Detect which cell encompasses the target text, then output its (X, Y) center coordinate. 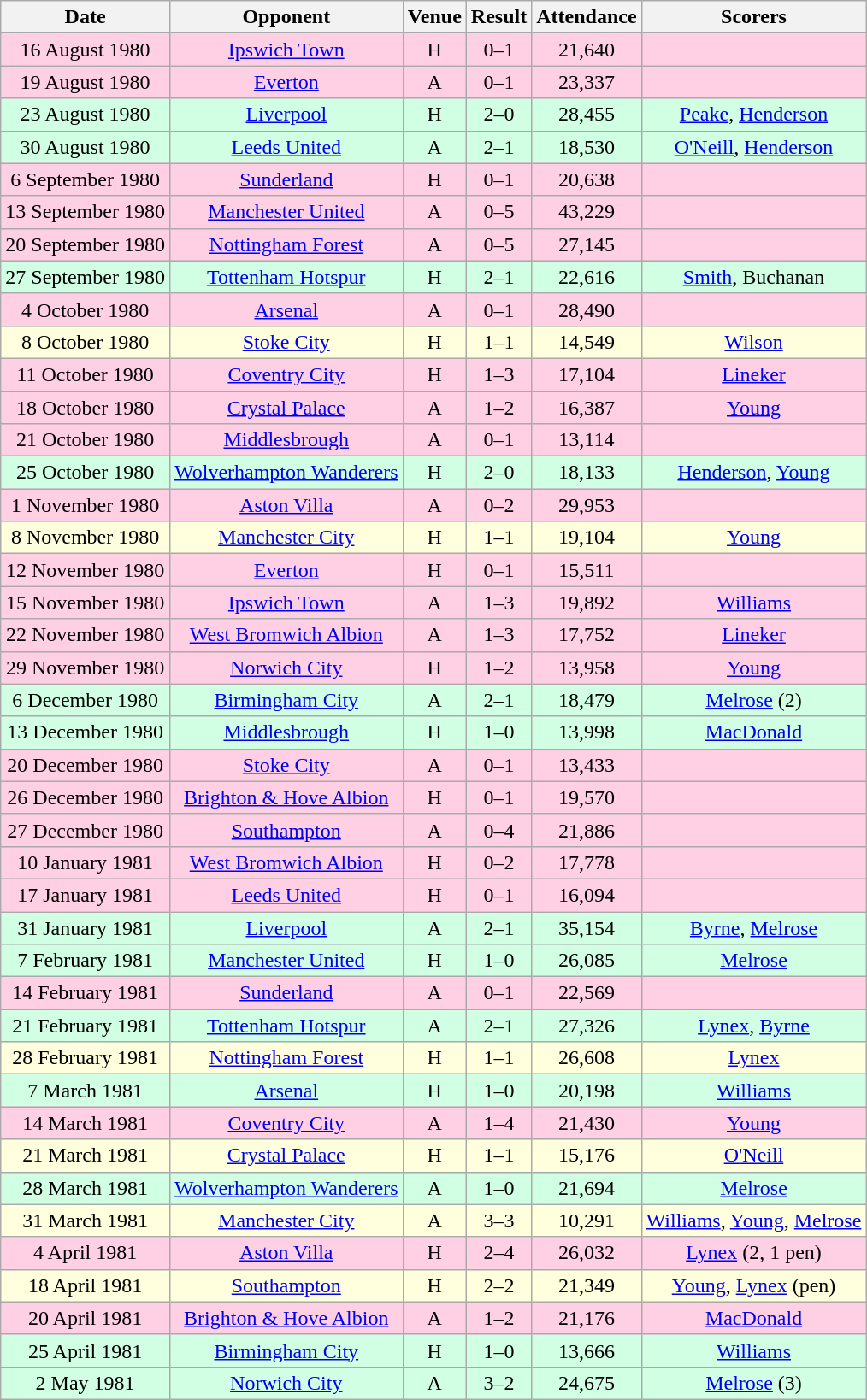
22 November 1980 (86, 635)
17,778 (587, 862)
6 September 1980 (86, 179)
Opponent (286, 17)
18 April 1981 (86, 1285)
Byrne, Melrose (754, 927)
18,479 (587, 700)
22,616 (587, 277)
27 December 1980 (86, 830)
1 November 1980 (86, 505)
43,229 (587, 212)
14 March 1981 (86, 1123)
19,570 (587, 797)
10 January 1981 (86, 862)
16,387 (587, 408)
7 February 1981 (86, 961)
2 May 1981 (86, 1383)
Peake, Henderson (754, 115)
Lynex, Byrne (754, 1026)
20 December 1980 (86, 765)
Date (86, 17)
18,133 (587, 473)
8 November 1980 (86, 538)
21 March 1981 (86, 1156)
19,892 (587, 603)
0–4 (498, 830)
Lynex (2, 1 pen) (754, 1253)
13 December 1980 (86, 732)
21,349 (587, 1285)
19,104 (587, 538)
3–2 (498, 1383)
30 August 1980 (86, 147)
20 September 1980 (86, 244)
13,433 (587, 765)
Melrose (3) (754, 1383)
25 April 1981 (86, 1350)
28 March 1981 (86, 1188)
12 November 1980 (86, 570)
13,114 (587, 440)
26 December 1980 (86, 797)
18 October 1980 (86, 408)
23,337 (587, 82)
11 October 1980 (86, 374)
28,490 (587, 309)
O'Neill, Henderson (754, 147)
23 August 1980 (86, 115)
3–3 (498, 1221)
14 February 1981 (86, 993)
17,104 (587, 374)
29 November 1980 (86, 668)
Attendance (587, 17)
7 March 1981 (86, 1091)
26,032 (587, 1253)
18,530 (587, 147)
13,958 (587, 668)
Lynex (754, 1058)
15 November 1980 (86, 603)
21 October 1980 (86, 440)
29,953 (587, 505)
Smith, Buchanan (754, 277)
15,511 (587, 570)
21 February 1981 (86, 1026)
22,569 (587, 993)
16 August 1980 (86, 50)
2–2 (498, 1285)
20,198 (587, 1091)
6 December 1980 (86, 700)
Young, Lynex (pen) (754, 1285)
4 April 1981 (86, 1253)
21,886 (587, 830)
15,176 (587, 1156)
21,430 (587, 1123)
26,085 (587, 961)
24,675 (587, 1383)
Result (498, 17)
13,998 (587, 732)
28,455 (587, 115)
27 September 1980 (86, 277)
8 October 1980 (86, 342)
4 October 1980 (86, 309)
14,549 (587, 342)
13,666 (587, 1350)
1–4 (498, 1123)
21,176 (587, 1318)
Melrose (2) (754, 700)
Williams, Young, Melrose (754, 1221)
21,640 (587, 50)
20,638 (587, 179)
35,154 (587, 927)
O'Neill (754, 1156)
Henderson, Young (754, 473)
Scorers (754, 17)
27,145 (587, 244)
31 March 1981 (86, 1221)
16,094 (587, 895)
Venue (434, 17)
26,608 (587, 1058)
19 August 1980 (86, 82)
10,291 (587, 1221)
31 January 1981 (86, 927)
17,752 (587, 635)
2–4 (498, 1253)
13 September 1980 (86, 212)
Wilson (754, 342)
17 January 1981 (86, 895)
27,326 (587, 1026)
28 February 1981 (86, 1058)
25 October 1980 (86, 473)
21,694 (587, 1188)
20 April 1981 (86, 1318)
